Determine the [x, y] coordinate at the center of the cell enclosing the given text.  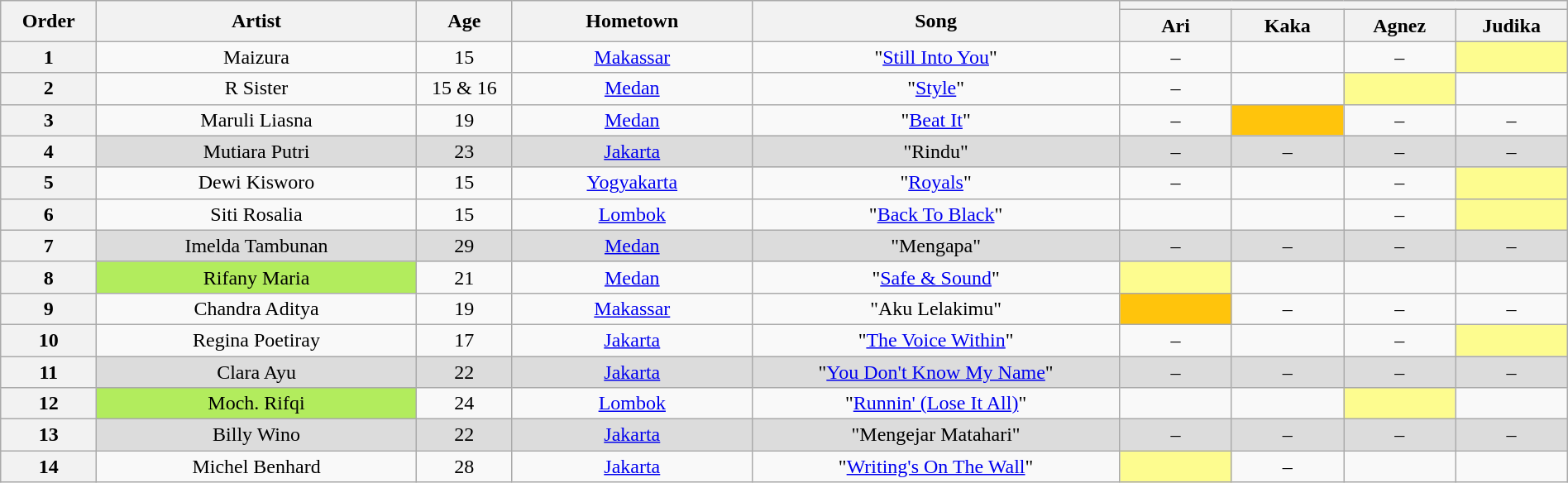
15 & 16 [464, 88]
5 [49, 183]
"Mengapa" [936, 246]
"You Don't Know My Name" [936, 371]
28 [464, 466]
"Rindu" [936, 151]
6 [49, 214]
Billy Wino [256, 435]
Artist [256, 22]
"Aku Lelakimu" [936, 308]
13 [49, 435]
14 [49, 466]
Siti Rosalia [256, 214]
Song [936, 22]
Yogyakarta [632, 183]
Michel Benhard [256, 466]
21 [464, 277]
"Runnin' (Lose It All)" [936, 404]
"Still Into You" [936, 57]
11 [49, 371]
Clara Ayu [256, 371]
Regina Poetiray [256, 340]
"Writing's On The Wall" [936, 466]
Agnez [1399, 26]
Maruli Liasna [256, 120]
"Royals" [936, 183]
Hometown [632, 22]
Imelda Tambunan [256, 246]
"Safe & Sound" [936, 277]
R Sister [256, 88]
"Beat It" [936, 120]
1 [49, 57]
17 [464, 340]
"Mengejar Matahari" [936, 435]
9 [49, 308]
3 [49, 120]
"The Voice Within" [936, 340]
Order [49, 22]
"Back To Black" [936, 214]
Maizura [256, 57]
Ari [1176, 26]
"Style" [936, 88]
29 [464, 246]
Dewi Kisworo [256, 183]
Age [464, 22]
Rifany Maria [256, 277]
7 [49, 246]
4 [49, 151]
8 [49, 277]
Mutiara Putri [256, 151]
24 [464, 404]
12 [49, 404]
23 [464, 151]
Judika [1512, 26]
10 [49, 340]
Kaka [1287, 26]
Chandra Aditya [256, 308]
Moch. Rifqi [256, 404]
2 [49, 88]
